Capture the cell that displays the provided text and extract its [x, y] central coordinate. 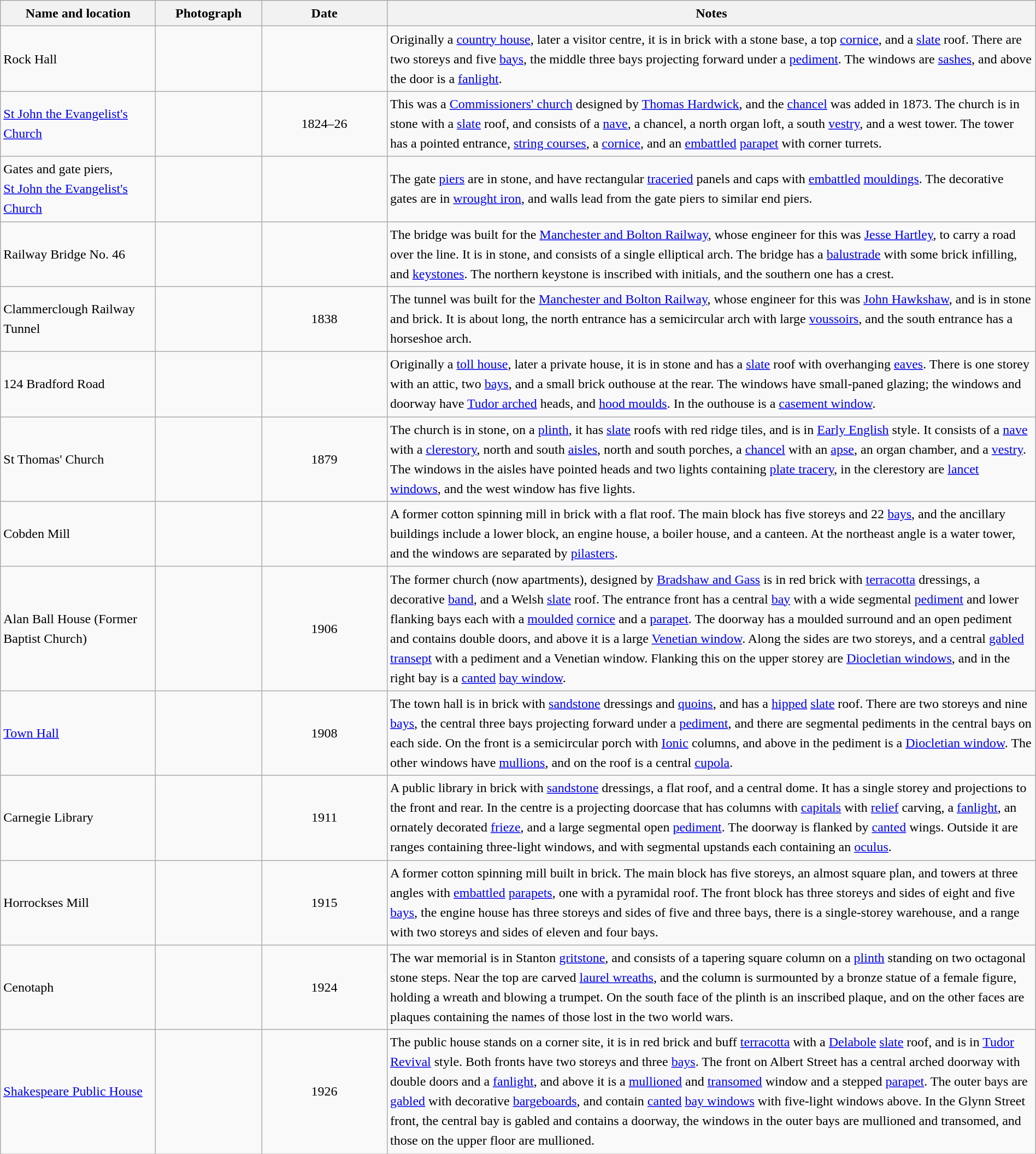
Rock Hall [78, 59]
Town Hall [78, 733]
St Thomas' Church [78, 459]
1924 [325, 987]
Shakespeare Public House [78, 1092]
Railway Bridge No. 46 [78, 254]
1915 [325, 903]
1824–26 [325, 124]
1906 [325, 629]
Photograph [209, 13]
St John the Evangelist's Church [78, 124]
1879 [325, 459]
Carnegie Library [78, 818]
Horrockses Mill [78, 903]
Gates and gate piers,St John the Evangelist's Church [78, 189]
124 Bradford Road [78, 384]
1911 [325, 818]
Alan Ball House (Former Baptist Church) [78, 629]
Notes [711, 13]
1926 [325, 1092]
Cobden Mill [78, 534]
Cenotaph [78, 987]
Date [325, 13]
1838 [325, 319]
1908 [325, 733]
Name and location [78, 13]
Clammerclough Railway Tunnel [78, 319]
